Output the [x, y] coordinate of the center of the cell containing the given text.  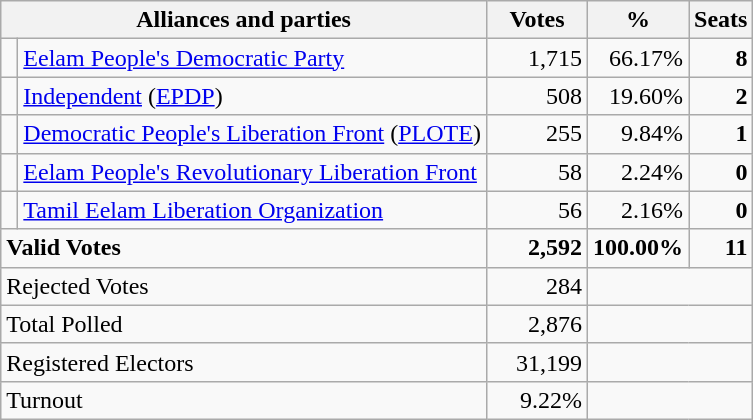
284 [536, 286]
11 [721, 248]
100.00% [638, 248]
Tamil Eelam Liberation Organization [252, 210]
Registered Electors [244, 362]
31,199 [536, 362]
2.24% [638, 172]
508 [536, 96]
19.60% [638, 96]
Eelam People's Democratic Party [252, 58]
1,715 [536, 58]
58 [536, 172]
Seats [721, 20]
1 [721, 134]
56 [536, 210]
9.84% [638, 134]
Votes [536, 20]
Valid Votes [244, 248]
Democratic People's Liberation Front (PLOTE) [252, 134]
Total Polled [244, 324]
Turnout [244, 400]
Eelam People's Revolutionary Liberation Front [252, 172]
8 [721, 58]
255 [536, 134]
2.16% [638, 210]
Independent (EPDP) [252, 96]
% [638, 20]
2,592 [536, 248]
2,876 [536, 324]
2 [721, 96]
66.17% [638, 58]
9.22% [536, 400]
Rejected Votes [244, 286]
Alliances and parties [244, 20]
